Return the (X, Y) coordinate for the center point of the cell that contains the specified text.  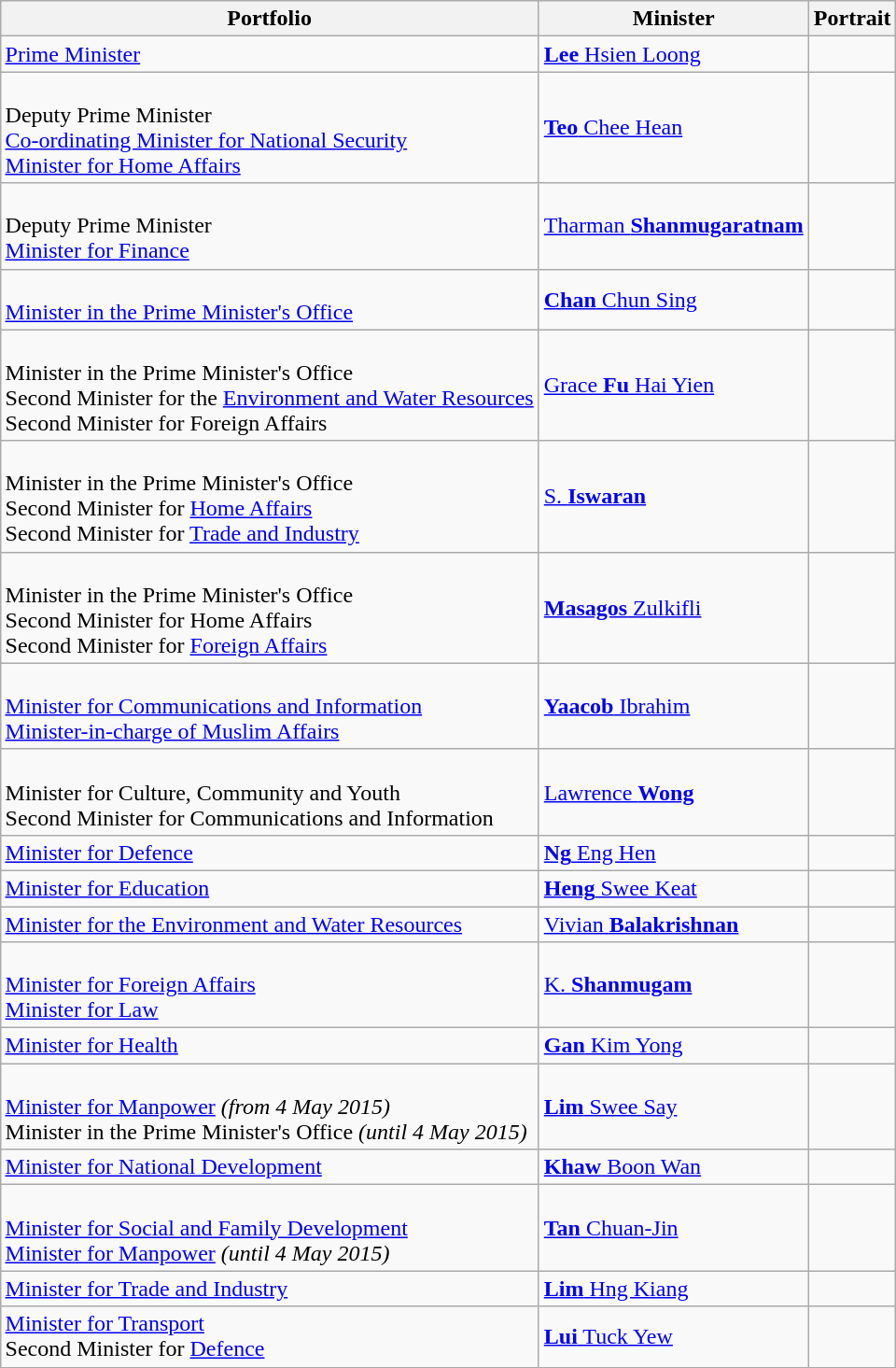
Prime Minister (269, 54)
Vivian Balakrishnan (674, 924)
Deputy Prime Minister Co-ordinating Minister for National Security Minister for Home Affairs (269, 127)
Tan Chuan-Jin (674, 1228)
Lawrence Wong (674, 792)
Minister for Communications and Information Minister-in-charge of Muslim Affairs (269, 706)
Grace Fu Hai Yien (674, 385)
Portrait (852, 19)
Minister in the Prime Minister's Office Second Minister for the Environment and Water Resources Second Minister for Foreign Affairs (269, 385)
Tharman Shanmugaratnam (674, 226)
Minister for Social and Family Development Minister for Manpower (until 4 May 2015) (269, 1228)
K. Shanmugam (674, 985)
Heng Swee Keat (674, 888)
Lee Hsien Loong (674, 54)
Minister for National Development (269, 1167)
Minister for the Environment and Water Resources (269, 924)
Khaw Boon Wan (674, 1167)
Lim Swee Say (674, 1107)
Chan Chun Sing (674, 299)
Gan Kim Yong (674, 1046)
Minister for Manpower (from 4 May 2015) Minister in the Prime Minister's Office (until 4 May 2015) (269, 1107)
Deputy Prime Minister Minister for Finance (269, 226)
Minister for Health (269, 1046)
Minister for Education (269, 888)
Minister in the Prime Minister's Office (269, 299)
Minister for Defence (269, 853)
Portfolio (269, 19)
Masagos Zulkifli (674, 607)
Minister (674, 19)
Minister for Culture, Community and Youth Second Minister for Communications and Information (269, 792)
Ng Eng Hen (674, 853)
S. Iswaran (674, 497)
Lui Tuck Yew (674, 1337)
Yaacob Ibrahim (674, 706)
Minister for Foreign Affairs Minister for Law (269, 985)
Lim Hng Kiang (674, 1289)
Minister in the Prime Minister's Office Second Minister for Home Affairs Second Minister for Trade and Industry (269, 497)
Minister in the Prime Minister's Office Second Minister for Home Affairs Second Minister for Foreign Affairs (269, 607)
Teo Chee Hean (674, 127)
Minister for Trade and Industry (269, 1289)
Minister for TransportSecond Minister for Defence (269, 1337)
